Detect which cell encompasses the target text, then output its (x, y) center coordinate. 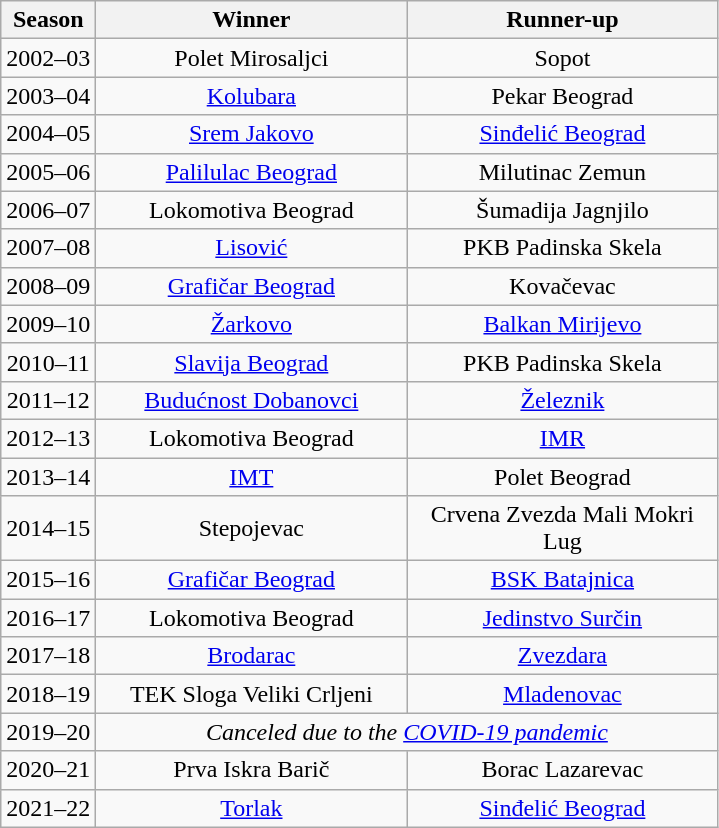
Polet Beograd (562, 477)
Borac Lazarevac (562, 770)
Srem Jakovo (252, 134)
Canceled due to the COVID-19 pandemic (407, 732)
Budućnost Dobanovci (252, 400)
2003–04 (48, 96)
Kolubara (252, 96)
2009–10 (48, 324)
2002–03 (48, 58)
2016–17 (48, 618)
Crvena Zvezda Mali Mokri Lug (562, 528)
Žarkovo (252, 324)
Mladenovac (562, 694)
IMR (562, 438)
2004–05 (48, 134)
Šumadija Jagnjilo (562, 210)
2014–15 (48, 528)
2008–09 (48, 286)
Palilulac Beograd (252, 172)
2012–13 (48, 438)
Lisović (252, 248)
Sopot (562, 58)
Torlak (252, 808)
2020–21 (48, 770)
Runner-up (562, 20)
Winner (252, 20)
Pekar Beograd (562, 96)
Brodarac (252, 656)
Season (48, 20)
Jedinstvo Surčin (562, 618)
Železnik (562, 400)
2010–11 (48, 362)
Slavija Beograd (252, 362)
TEK Sloga Veliki Crljeni (252, 694)
2007–08 (48, 248)
Milutinac Zemun (562, 172)
Polet Mirosaljci (252, 58)
Prva Iskra Barič (252, 770)
2019–20 (48, 732)
Balkan Mirijevo (562, 324)
Zvezdara (562, 656)
2005–06 (48, 172)
2017–18 (48, 656)
2015–16 (48, 580)
2018–19 (48, 694)
IMT (252, 477)
2006–07 (48, 210)
2021–22 (48, 808)
2011–12 (48, 400)
Kovačevac (562, 286)
Stepojevac (252, 528)
BSK Batajnica (562, 580)
2013–14 (48, 477)
